From the cell containing the given text, extract its center point as (x, y) coordinate. 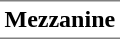
Mezzanine (60, 20)
